Extract the (X, Y) coordinate from the center of the cell holding the provided text.  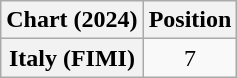
Position (190, 20)
Chart (2024) (72, 20)
7 (190, 58)
Italy (FIMI) (72, 58)
